Detect which cell encompasses the target text, then output its [x, y] center coordinate. 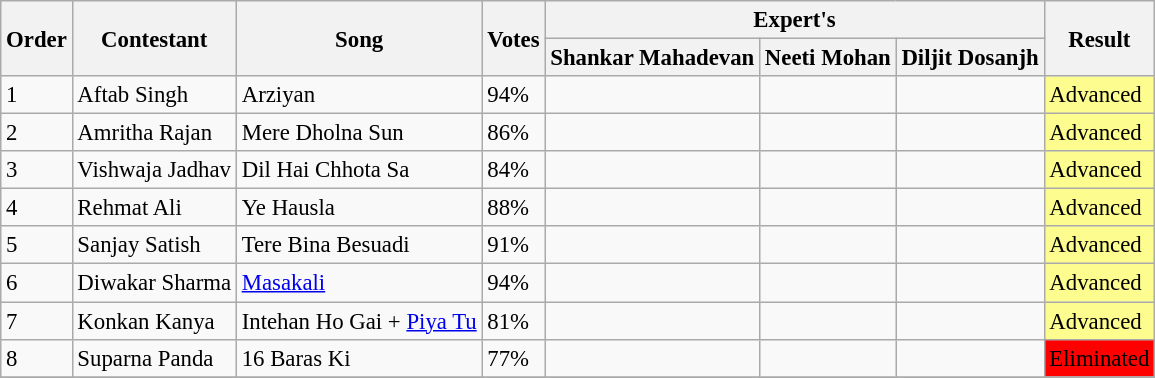
Song [359, 38]
Eliminated [1100, 358]
Masakali [359, 283]
Votes [514, 38]
Tere Bina Besuadi [359, 245]
3 [36, 170]
6 [36, 283]
Sanjay Satish [154, 245]
77% [514, 358]
Diwakar Sharma [154, 283]
81% [514, 321]
Result [1100, 38]
Konkan Kanya [154, 321]
4 [36, 208]
7 [36, 321]
88% [514, 208]
Arziyan [359, 95]
86% [514, 133]
Shankar Mahadevan [652, 58]
Amritha Rajan [154, 133]
8 [36, 358]
16 Baras Ki [359, 358]
84% [514, 170]
2 [36, 133]
Diljit Dosanjh [970, 58]
Vishwaja Jadhav [154, 170]
Suparna Panda [154, 358]
Order [36, 38]
Intehan Ho Gai + Piya Tu [359, 321]
Contestant [154, 38]
Rehmat Ali [154, 208]
Dil Hai Chhota Sa [359, 170]
1 [36, 95]
5 [36, 245]
Expert's [794, 20]
Ye Hausla [359, 208]
Aftab Singh [154, 95]
Neeti Mohan [828, 58]
91% [514, 245]
Mere Dholna Sun [359, 133]
